Return the (X, Y) coordinate for the center point of the cell that contains the specified text.  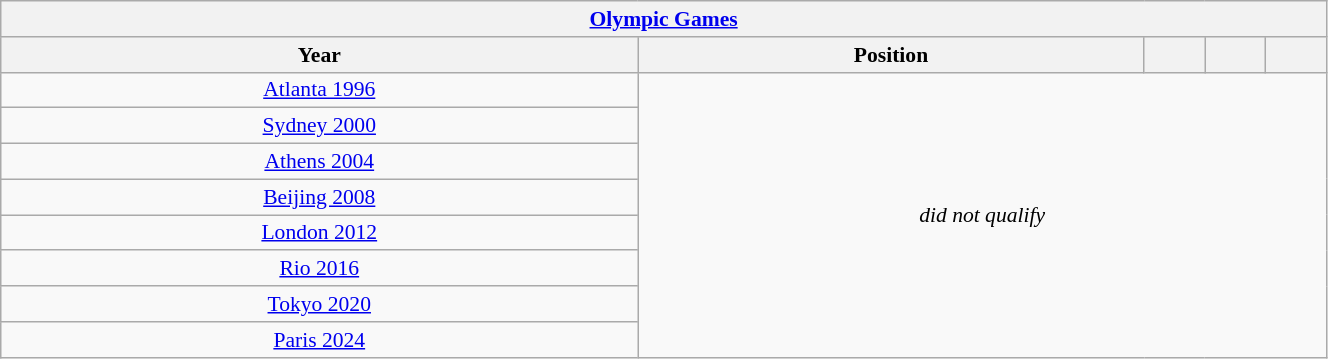
Sydney 2000 (320, 126)
London 2012 (320, 233)
Olympic Games (664, 19)
Position (891, 55)
Tokyo 2020 (320, 304)
Athens 2004 (320, 162)
Year (320, 55)
Paris 2024 (320, 340)
did not qualify (982, 214)
Atlanta 1996 (320, 90)
Beijing 2008 (320, 197)
Rio 2016 (320, 269)
